Extract the (x, y) coordinate from the center of the cell holding the provided text.  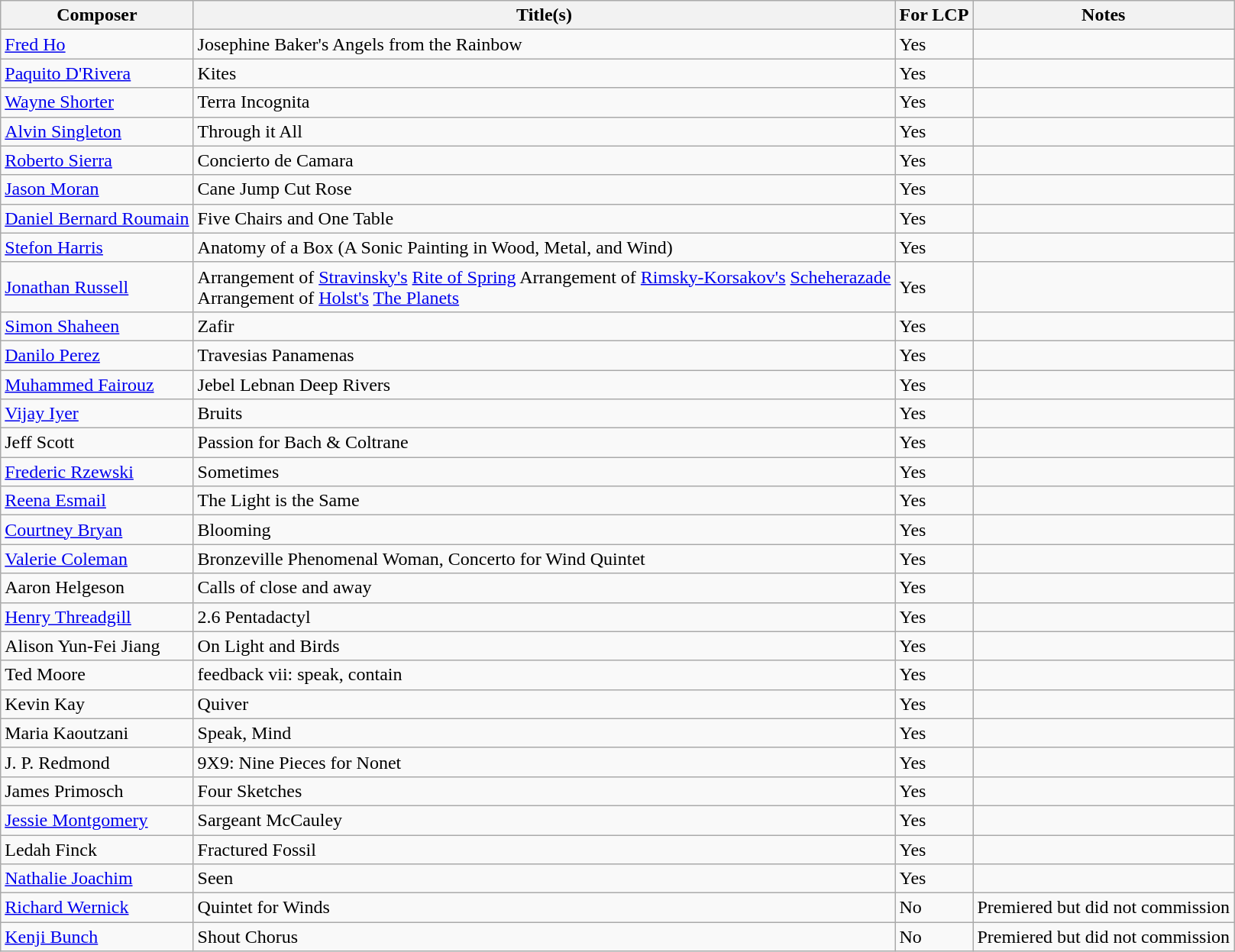
On Light and Birds (544, 646)
Notes (1104, 15)
Title(s) (544, 15)
Concierto de Camara (544, 160)
Maria Kaoutzani (97, 733)
Muhammed Fairouz (97, 384)
James Primosch (97, 791)
Nathalie Joachim (97, 879)
Simon Shaheen (97, 326)
Four Sketches (544, 791)
Richard Wernick (97, 908)
Speak, Mind (544, 733)
9X9: Nine Pieces for Nonet (544, 762)
Alison Yun-Fei Jiang (97, 646)
Jonathan Russell (97, 287)
Shout Chorus (544, 937)
Alvin Singleton (97, 131)
Stefon Harris (97, 247)
Danilo Perez (97, 355)
Kenji Bunch (97, 937)
Seen (544, 879)
Kevin Kay (97, 704)
Fred Ho (97, 44)
Henry Threadgill (97, 617)
Ledah Finck (97, 850)
Courtney Bryan (97, 530)
Roberto Sierra (97, 160)
Cane Jump Cut Rose (544, 189)
Kites (544, 73)
Calls of close and away (544, 588)
Composer (97, 15)
Five Chairs and One Table (544, 218)
Sargeant McCauley (544, 820)
Jason Moran (97, 189)
Ted Moore (97, 675)
feedback vii: speak, contain (544, 675)
Blooming (544, 530)
Sometimes (544, 472)
Jebel Lebnan Deep Rivers (544, 384)
Bruits (544, 414)
Passion for Bach & Coltrane (544, 443)
Aaron Helgeson (97, 588)
J. P. Redmond (97, 762)
The Light is the Same (544, 501)
Daniel Bernard Roumain (97, 218)
Wayne Shorter (97, 102)
Zafir (544, 326)
Bronzeville Phenomenal Woman, Concerto for Wind Quintet (544, 559)
Through it All (544, 131)
Anatomy of a Box (A Sonic Painting in Wood, Metal, and Wind) (544, 247)
Travesias Panamenas (544, 355)
Arrangement of Stravinsky's Rite of Spring Arrangement of Rimsky-Korsakov's ScheherazadeArrangement of Holst's The Planets (544, 287)
Reena Esmail (97, 501)
2.6 Pentadactyl (544, 617)
Quintet for Winds (544, 908)
Frederic Rzewski (97, 472)
Paquito D'Rivera (97, 73)
For LCP (934, 15)
Fractured Fossil (544, 850)
Valerie Coleman (97, 559)
Jessie Montgomery (97, 820)
Vijay Iyer (97, 414)
Josephine Baker's Angels from the Rainbow (544, 44)
Terra Incognita (544, 102)
Jeff Scott (97, 443)
Quiver (544, 704)
